Determine the (x, y) coordinate at the center of the cell enclosing the given text.  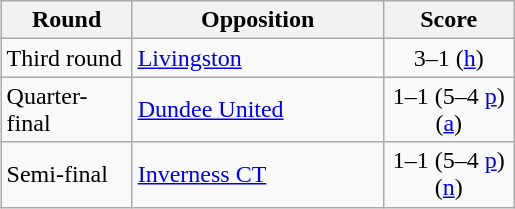
Inverness CT (258, 174)
Livingston (258, 58)
1–1 (5–4 p) (a) (448, 110)
Opposition (258, 20)
Third round (66, 58)
Score (448, 20)
Dundee United (258, 110)
3–1 (h) (448, 58)
1–1 (5–4 p) (n) (448, 174)
Semi-final (66, 174)
Quarter-final (66, 110)
Round (66, 20)
